Scan for the cell matching the given text and deliver its (x, y) coordinate at center. 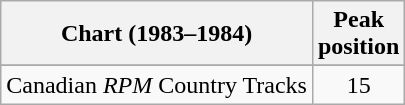
Canadian RPM Country Tracks (157, 85)
Chart (1983–1984) (157, 34)
Peakposition (358, 34)
15 (358, 85)
